Output the [x, y] coordinate of the center of the cell containing the given text.  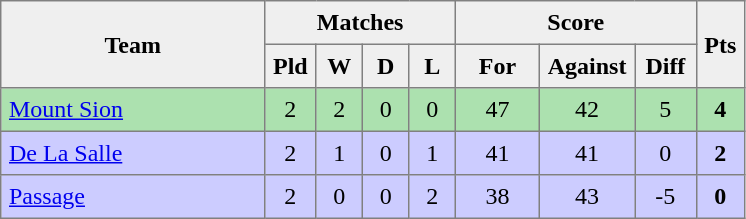
For [497, 66]
Pts [720, 44]
W [339, 66]
Against [586, 66]
Pld [290, 66]
De La Salle [133, 153]
Diff [666, 66]
Passage [133, 197]
Matches [360, 23]
47 [497, 110]
38 [497, 197]
43 [586, 197]
5 [666, 110]
D [385, 66]
4 [720, 110]
Team [133, 44]
Mount Sion [133, 110]
Score [576, 23]
42 [586, 110]
L [432, 66]
-5 [666, 197]
